Provide the [x, y] coordinate of the cell's center where the given text is located.  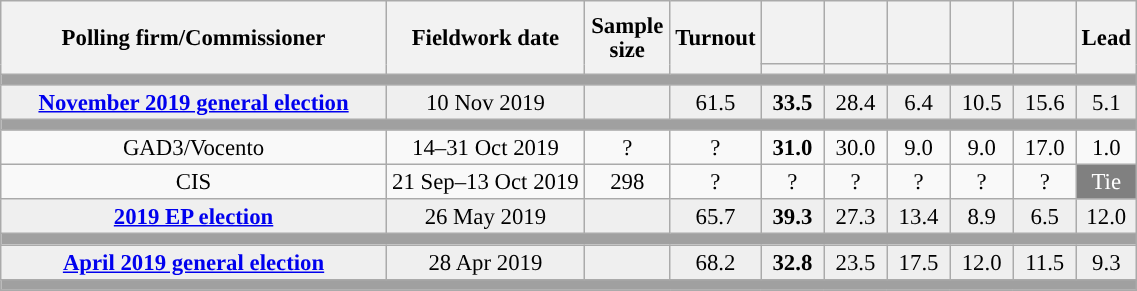
14–31 Oct 2019 [485, 148]
15.6 [1044, 102]
6.4 [918, 102]
November 2019 general election [194, 102]
27.3 [856, 218]
39.3 [792, 218]
68.2 [716, 262]
17.0 [1044, 148]
9.3 [1106, 262]
6.5 [1044, 218]
31.0 [792, 148]
8.9 [982, 218]
32.8 [792, 262]
CIS [194, 182]
30.0 [856, 148]
Fieldwork date [485, 38]
10 Nov 2019 [485, 102]
Polling firm/Commissioner [194, 38]
Lead [1106, 38]
5.1 [1106, 102]
28.4 [856, 102]
Turnout [716, 38]
21 Sep–13 Oct 2019 [485, 182]
Tie [1106, 182]
10.5 [982, 102]
26 May 2019 [485, 218]
GAD3/Vocento [194, 148]
1.0 [1106, 148]
April 2019 general election [194, 262]
23.5 [856, 262]
298 [627, 182]
61.5 [716, 102]
Sample size [627, 38]
2019 EP election [194, 218]
11.5 [1044, 262]
13.4 [918, 218]
17.5 [918, 262]
33.5 [792, 102]
65.7 [716, 218]
28 Apr 2019 [485, 262]
